For the text-containing cell, return its midpoint in [X, Y] coordinate format. 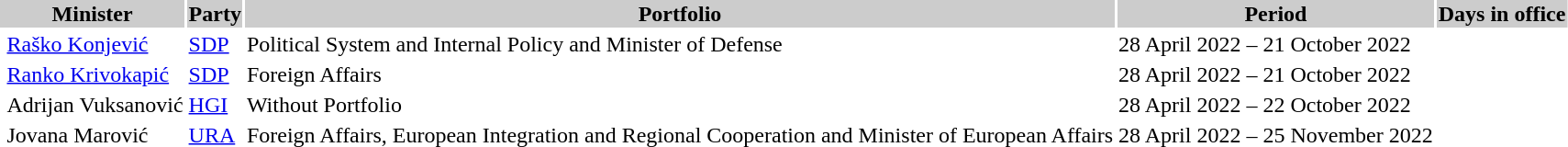
Minister [92, 14]
Foreign Affairs [679, 74]
Portfolio [679, 14]
Ranko Krivokapić [95, 74]
Period [1276, 14]
Raško Konjević [95, 44]
28 April 2022 – 22 October 2022 [1276, 105]
Adrijan Vuksanović [95, 105]
Days in office [1502, 14]
Without Portfolio [679, 105]
Party [215, 14]
Political System and Internal Policy and Minister of Defense [679, 44]
HGI [215, 105]
